Capture the cell that displays the provided text and extract its (X, Y) central coordinate. 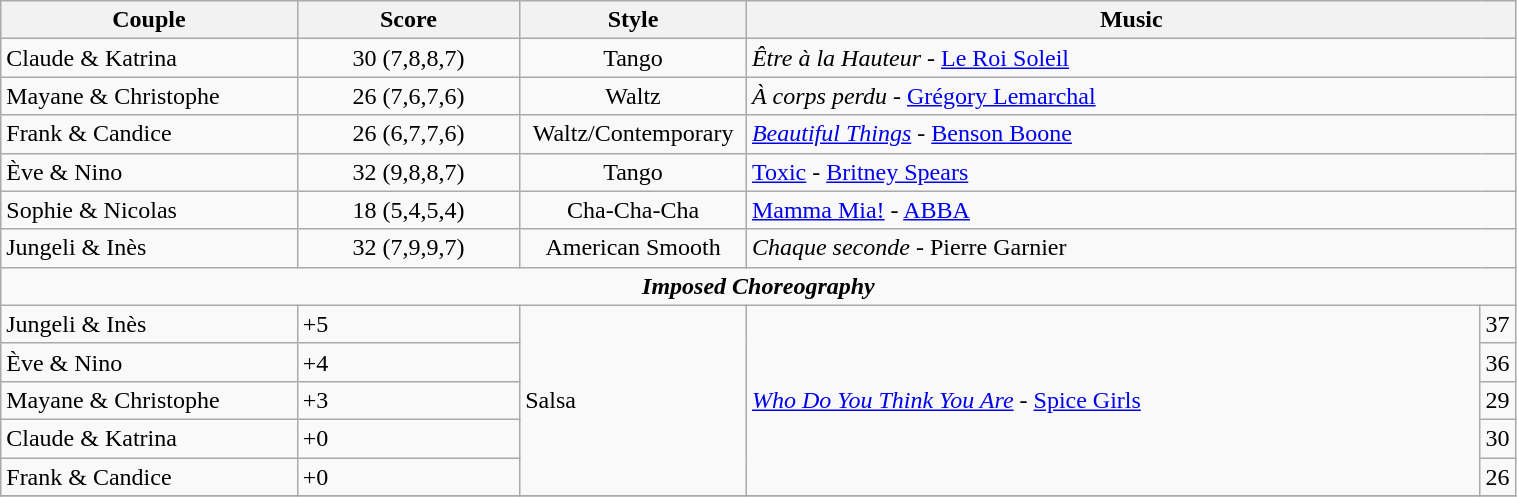
26 (6,7,7,6) (408, 134)
30 (7,8,8,7) (408, 58)
Couple (149, 20)
Waltz/Contemporary (634, 134)
29 (1498, 400)
Mamma Mia! - ABBA (1131, 210)
32 (7,9,9,7) (408, 248)
+5 (408, 324)
Être à la Hauteur - Le Roi Soleil (1131, 58)
Imposed Choreography (758, 286)
+4 (408, 362)
American Smooth (634, 248)
Style (634, 20)
Waltz (634, 96)
18 (5,4,5,4) (408, 210)
32 (9,8,8,7) (408, 172)
Toxic - Britney Spears (1131, 172)
+3 (408, 400)
Cha-Cha-Cha (634, 210)
37 (1498, 324)
Music (1131, 20)
Sophie & Nicolas (149, 210)
30 (1498, 438)
Score (408, 20)
À corps perdu - Grégory Lemarchal (1131, 96)
26 (1498, 477)
Beautiful Things - Benson Boone (1131, 134)
Who Do You Think You Are - Spice Girls (1113, 400)
Chaque seconde - Pierre Garnier (1131, 248)
26 (7,6,7,6) (408, 96)
Salsa (634, 400)
36 (1498, 362)
